Return the [X, Y] coordinate for the center point of the cell that contains the specified text.  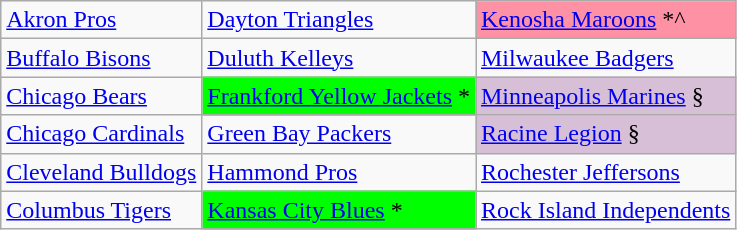
Chicago Cardinals [102, 134]
Buffalo Bisons [102, 58]
Chicago Bears [102, 96]
Dayton Triangles [339, 20]
Frankford Yellow Jackets * [339, 96]
Akron Pros [102, 20]
Rochester Jeffersons [606, 172]
Columbus Tigers [102, 210]
Green Bay Packers [339, 134]
Racine Legion § [606, 134]
Cleveland Bulldogs [102, 172]
Rock Island Independents [606, 210]
Hammond Pros [339, 172]
Minneapolis Marines § [606, 96]
Duluth Kelleys [339, 58]
Milwaukee Badgers [606, 58]
Kenosha Maroons *^ [606, 20]
Kansas City Blues * [339, 210]
